Return the (X, Y) coordinate for the center point of the cell that contains the specified text.  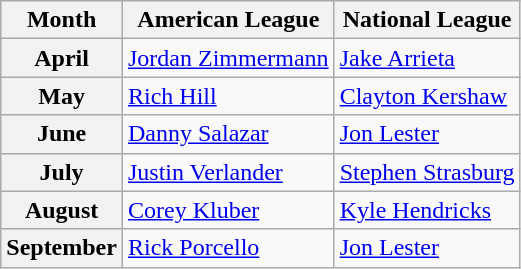
April (62, 58)
Danny Salazar (228, 134)
Rich Hill (228, 96)
Kyle Hendricks (427, 210)
September (62, 248)
May (62, 96)
National League (427, 20)
Stephen Strasburg (427, 172)
Month (62, 20)
Rick Porcello (228, 248)
Corey Kluber (228, 210)
August (62, 210)
Justin Verlander (228, 172)
Jake Arrieta (427, 58)
American League (228, 20)
Clayton Kershaw (427, 96)
June (62, 134)
Jordan Zimmermann (228, 58)
July (62, 172)
